Find where the given text appears and provide that cell's center as (x, y) coordinate. 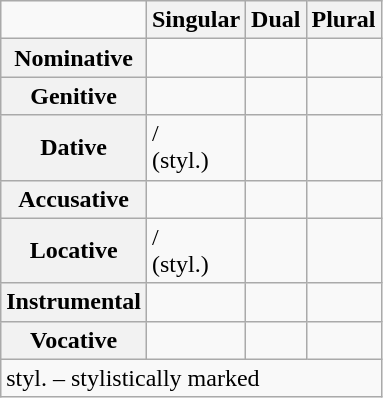
Genitive (74, 96)
styl. – stylistically marked (191, 378)
Nominative (74, 58)
Plural (344, 20)
Instrumental (74, 302)
Vocative (74, 340)
Dative (74, 148)
Singular (196, 20)
Accusative (74, 199)
Dual (276, 20)
Locative (74, 250)
